Detect which cell encompasses the target text, then output its [x, y] center coordinate. 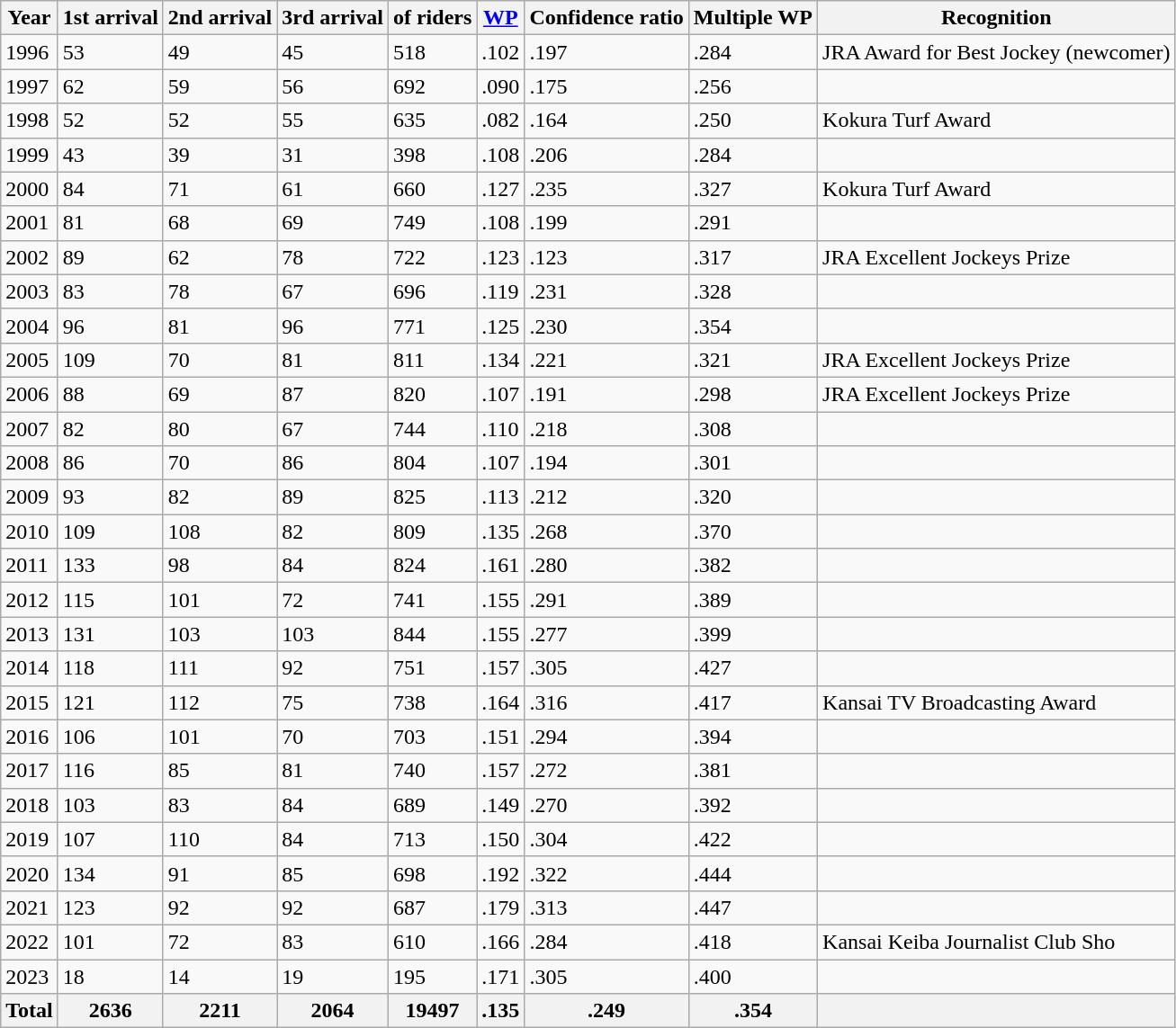
.127 [500, 189]
.327 [752, 189]
45 [333, 52]
2006 [30, 394]
.218 [606, 429]
.125 [500, 326]
811 [432, 360]
.418 [752, 942]
.212 [606, 497]
JRA Award for Best Jockey (newcomer) [997, 52]
703 [432, 737]
118 [110, 668]
713 [432, 839]
.235 [606, 189]
1996 [30, 52]
88 [110, 394]
741 [432, 600]
106 [110, 737]
635 [432, 121]
2005 [30, 360]
2019 [30, 839]
2009 [30, 497]
.110 [500, 429]
.199 [606, 223]
.090 [500, 86]
2017 [30, 771]
108 [220, 532]
1998 [30, 121]
518 [432, 52]
110 [220, 839]
.119 [500, 291]
111 [220, 668]
771 [432, 326]
2021 [30, 907]
698 [432, 873]
2000 [30, 189]
2007 [30, 429]
2014 [30, 668]
.304 [606, 839]
2002 [30, 257]
2636 [110, 1011]
825 [432, 497]
.191 [606, 394]
.277 [606, 634]
804 [432, 463]
.197 [606, 52]
2003 [30, 291]
.134 [500, 360]
.161 [500, 566]
2012 [30, 600]
.268 [606, 532]
687 [432, 907]
43 [110, 155]
.321 [752, 360]
.231 [606, 291]
61 [333, 189]
.422 [752, 839]
93 [110, 497]
2010 [30, 532]
.221 [606, 360]
WP [500, 18]
.294 [606, 737]
1997 [30, 86]
.399 [752, 634]
.206 [606, 155]
.394 [752, 737]
.102 [500, 52]
610 [432, 942]
133 [110, 566]
87 [333, 394]
.328 [752, 291]
39 [220, 155]
195 [432, 976]
.298 [752, 394]
2nd arrival [220, 18]
1st arrival [110, 18]
.417 [752, 702]
692 [432, 86]
751 [432, 668]
134 [110, 873]
.179 [500, 907]
.270 [606, 805]
Recognition [997, 18]
.192 [500, 873]
2004 [30, 326]
68 [220, 223]
14 [220, 976]
.444 [752, 873]
55 [333, 121]
.389 [752, 600]
738 [432, 702]
Total [30, 1011]
.316 [606, 702]
.250 [752, 121]
75 [333, 702]
660 [432, 189]
19 [333, 976]
.082 [500, 121]
Multiple WP [752, 18]
.447 [752, 907]
2022 [30, 942]
749 [432, 223]
820 [432, 394]
Kansai Keiba Journalist Club Sho [997, 942]
.256 [752, 86]
53 [110, 52]
91 [220, 873]
71 [220, 189]
121 [110, 702]
.175 [606, 86]
of riders [432, 18]
.308 [752, 429]
Kansai TV Broadcasting Award [997, 702]
49 [220, 52]
.194 [606, 463]
.382 [752, 566]
.249 [606, 1011]
696 [432, 291]
.392 [752, 805]
123 [110, 907]
.381 [752, 771]
824 [432, 566]
116 [110, 771]
31 [333, 155]
115 [110, 600]
2013 [30, 634]
80 [220, 429]
.150 [500, 839]
107 [110, 839]
2018 [30, 805]
.400 [752, 976]
.427 [752, 668]
131 [110, 634]
112 [220, 702]
.113 [500, 497]
2064 [333, 1011]
689 [432, 805]
809 [432, 532]
2211 [220, 1011]
.370 [752, 532]
.320 [752, 497]
.322 [606, 873]
59 [220, 86]
722 [432, 257]
2001 [30, 223]
844 [432, 634]
740 [432, 771]
2011 [30, 566]
744 [432, 429]
.272 [606, 771]
.317 [752, 257]
.280 [606, 566]
18 [110, 976]
2023 [30, 976]
.166 [500, 942]
Confidence ratio [606, 18]
.230 [606, 326]
.149 [500, 805]
19497 [432, 1011]
1999 [30, 155]
2020 [30, 873]
.171 [500, 976]
2008 [30, 463]
56 [333, 86]
3rd arrival [333, 18]
.301 [752, 463]
.313 [606, 907]
2016 [30, 737]
2015 [30, 702]
.151 [500, 737]
398 [432, 155]
Year [30, 18]
98 [220, 566]
